Extract the [X, Y] coordinate from the center of the cell holding the provided text.  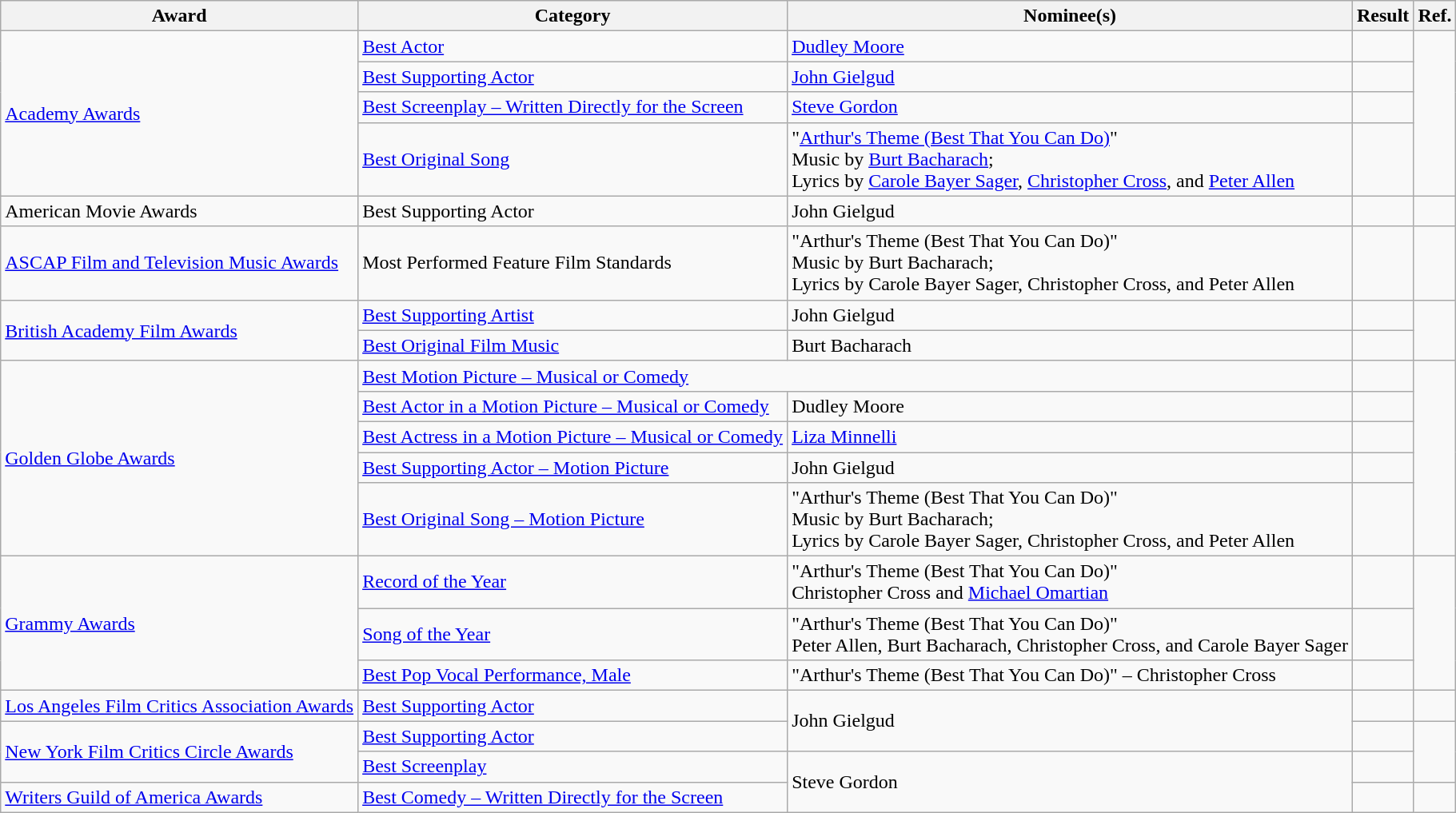
American Movie Awards [179, 211]
Best Pop Vocal Performance, Male [572, 676]
Best Original Song [572, 159]
Result [1382, 16]
Best Actor in a Motion Picture – Musical or Comedy [572, 406]
Ref. [1434, 16]
Academy Awards [179, 114]
Nominee(s) [1070, 16]
Best Original Film Music [572, 345]
Best Motion Picture – Musical or Comedy [856, 376]
Writers Guild of America Awards [179, 797]
Best Screenplay – Written Directly for the Screen [572, 107]
Best Original Song – Motion Picture [572, 520]
Golden Globe Awards [179, 458]
Award [179, 16]
Liza Minnelli [1070, 436]
New York Film Critics Circle Awards [179, 751]
"Arthur's Theme (Best That You Can Do)" Peter Allen, Burt Bacharach, Christopher Cross, and Carole Bayer Sager [1070, 635]
ASCAP Film and Television Music Awards [179, 263]
British Academy Film Awards [179, 330]
Best Comedy – Written Directly for the Screen [572, 797]
Best Supporting Actor – Motion Picture [572, 468]
"Arthur's Theme (Best That You Can Do)" Christopher Cross and Michael Omartian [1070, 582]
Record of the Year [572, 582]
Song of the Year [572, 635]
Most Performed Feature Film Standards [572, 263]
Best Actress in a Motion Picture – Musical or Comedy [572, 436]
Grammy Awards [179, 624]
Los Angeles Film Critics Association Awards [179, 706]
Best Screenplay [572, 767]
Best Actor [572, 46]
Best Supporting Artist [572, 315]
Category [572, 16]
Burt Bacharach [1070, 345]
"Arthur's Theme (Best That You Can Do)" – Christopher Cross [1070, 676]
